Search for the cell housing the specified text and yield its [x, y] center coordinate. 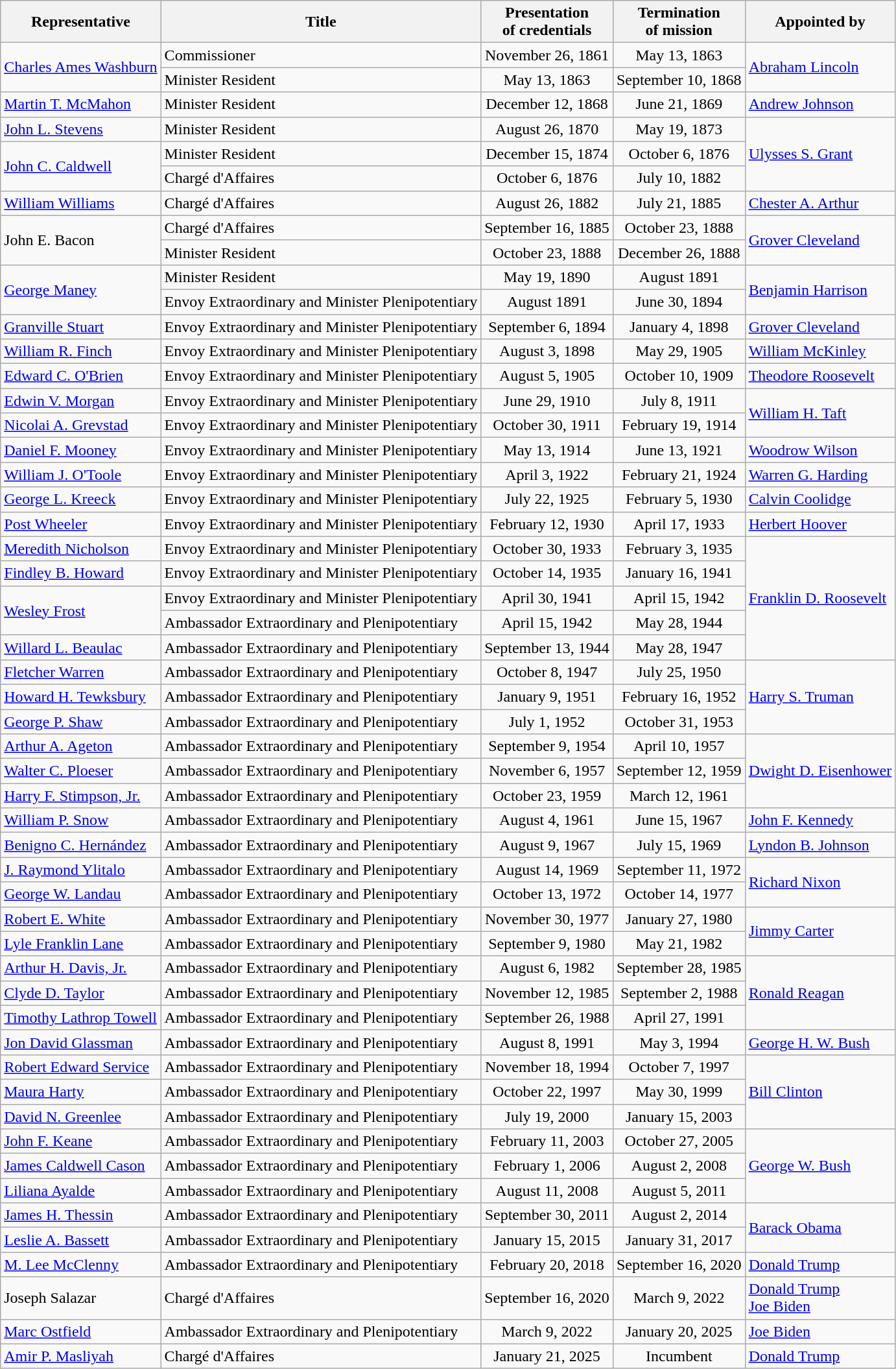
September 30, 2011 [547, 1215]
Liliana Ayalde [80, 1191]
August 14, 1969 [547, 870]
February 12, 1930 [547, 524]
September 16, 1885 [547, 228]
Granville Stuart [80, 326]
Daniel F. Mooney [80, 450]
Presentationof credentials [547, 22]
John E. Bacon [80, 240]
Dwight D. Eisenhower [820, 771]
December 26, 1888 [679, 252]
Bill Clinton [820, 1091]
Title [321, 22]
Theodore Roosevelt [820, 376]
Representative [80, 22]
August 2, 2008 [679, 1166]
July 22, 1925 [547, 499]
Harry S. Truman [820, 696]
Joe Biden [820, 1331]
January 31, 2017 [679, 1240]
April 3, 1922 [547, 475]
Commissioner [321, 55]
February 11, 2003 [547, 1141]
Howard H. Tewksbury [80, 696]
November 30, 1977 [547, 919]
Richard Nixon [820, 882]
March 12, 1961 [679, 796]
John C. Caldwell [80, 166]
George L. Kreeck [80, 499]
February 19, 1914 [679, 425]
Calvin Coolidge [820, 499]
Fletcher Warren [80, 672]
November 12, 1985 [547, 993]
August 26, 1870 [547, 129]
September 28, 1985 [679, 968]
Franklin D. Roosevelt [820, 598]
John F. Keane [80, 1141]
Edward C. O'Brien [80, 376]
May 19, 1873 [679, 129]
July 1, 1952 [547, 722]
January 21, 2025 [547, 1356]
Maura Harty [80, 1091]
May 29, 1905 [679, 351]
September 11, 1972 [679, 870]
September 6, 1894 [547, 326]
Charles Ames Washburn [80, 67]
January 9, 1951 [547, 696]
April 27, 1991 [679, 1018]
November 26, 1861 [547, 55]
Amir P. Masliyah [80, 1356]
August 8, 1991 [547, 1042]
October 10, 1909 [679, 376]
May 19, 1890 [547, 277]
Incumbent [679, 1356]
August 9, 1967 [547, 845]
May 13, 1914 [547, 450]
July 25, 1950 [679, 672]
George W. Landau [80, 894]
September 9, 1954 [547, 746]
Meredith Nicholson [80, 549]
August 2, 2014 [679, 1215]
Herbert Hoover [820, 524]
Edwin V. Morgan [80, 401]
William P. Snow [80, 820]
David N. Greenlee [80, 1116]
February 3, 1935 [679, 549]
April 30, 1941 [547, 598]
February 20, 2018 [547, 1265]
Warren G. Harding [820, 475]
Ulysses S. Grant [820, 154]
J. Raymond Ylitalo [80, 870]
James Caldwell Cason [80, 1166]
Jon David Glassman [80, 1042]
Clyde D. Taylor [80, 993]
June 15, 1967 [679, 820]
Martin T. McMahon [80, 104]
January 27, 1980 [679, 919]
January 15, 2003 [679, 1116]
October 22, 1997 [547, 1091]
William McKinley [820, 351]
Barack Obama [820, 1228]
Lyndon B. Johnson [820, 845]
Benigno C. Hernández [80, 845]
November 6, 1957 [547, 771]
Lyle Franklin Lane [80, 944]
Donald TrumpJoe Biden [820, 1298]
May 3, 1994 [679, 1042]
September 12, 1959 [679, 771]
October 27, 2005 [679, 1141]
September 9, 1980 [547, 944]
Leslie A. Bassett [80, 1240]
December 15, 1874 [547, 154]
Findley B. Howard [80, 573]
August 26, 1882 [547, 203]
Chester A. Arthur [820, 203]
August 4, 1961 [547, 820]
August 5, 2011 [679, 1191]
George Maney [80, 289]
May 28, 1947 [679, 647]
February 16, 1952 [679, 696]
October 23, 1959 [547, 796]
John F. Kennedy [820, 820]
James H. Thessin [80, 1215]
Benjamin Harrison [820, 289]
Jimmy Carter [820, 931]
Appointed by [820, 22]
September 13, 1944 [547, 647]
July 8, 1911 [679, 401]
February 5, 1930 [679, 499]
January 15, 2015 [547, 1240]
William R. Finch [80, 351]
Ronald Reagan [820, 993]
September 10, 1868 [679, 80]
Post Wheeler [80, 524]
Harry F. Stimpson, Jr. [80, 796]
Arthur H. Davis, Jr. [80, 968]
August 11, 2008 [547, 1191]
July 15, 1969 [679, 845]
April 10, 1957 [679, 746]
Arthur A. Ageton [80, 746]
September 2, 1988 [679, 993]
December 12, 1868 [547, 104]
May 28, 1944 [679, 623]
September 26, 1988 [547, 1018]
October 7, 1997 [679, 1067]
April 17, 1933 [679, 524]
William Williams [80, 203]
June 13, 1921 [679, 450]
June 29, 1910 [547, 401]
May 21, 1982 [679, 944]
William J. O'Toole [80, 475]
February 1, 2006 [547, 1166]
February 21, 1924 [679, 475]
Abraham Lincoln [820, 67]
M. Lee McClenny [80, 1265]
George H. W. Bush [820, 1042]
November 18, 1994 [547, 1067]
October 8, 1947 [547, 672]
Timothy Lathrop Towell [80, 1018]
Walter C. Ploeser [80, 771]
October 14, 1977 [679, 894]
January 4, 1898 [679, 326]
August 3, 1898 [547, 351]
October 31, 1953 [679, 722]
January 16, 1941 [679, 573]
Nicolai A. Grevstad [80, 425]
July 19, 2000 [547, 1116]
Terminationof mission [679, 22]
May 30, 1999 [679, 1091]
George W. Bush [820, 1166]
Woodrow Wilson [820, 450]
October 30, 1933 [547, 549]
June 21, 1869 [679, 104]
Joseph Salazar [80, 1298]
January 20, 2025 [679, 1331]
June 30, 1894 [679, 302]
Willard L. Beaulac [80, 647]
July 10, 1882 [679, 178]
Robert Edward Service [80, 1067]
July 21, 1885 [679, 203]
October 14, 1935 [547, 573]
William H. Taft [820, 413]
Marc Ostfield [80, 1331]
Andrew Johnson [820, 104]
Robert E. White [80, 919]
August 5, 1905 [547, 376]
October 30, 1911 [547, 425]
John L. Stevens [80, 129]
October 13, 1972 [547, 894]
George P. Shaw [80, 722]
Wesley Frost [80, 610]
August 6, 1982 [547, 968]
